Output the (x, y) coordinate of the center of the cell containing the given text.  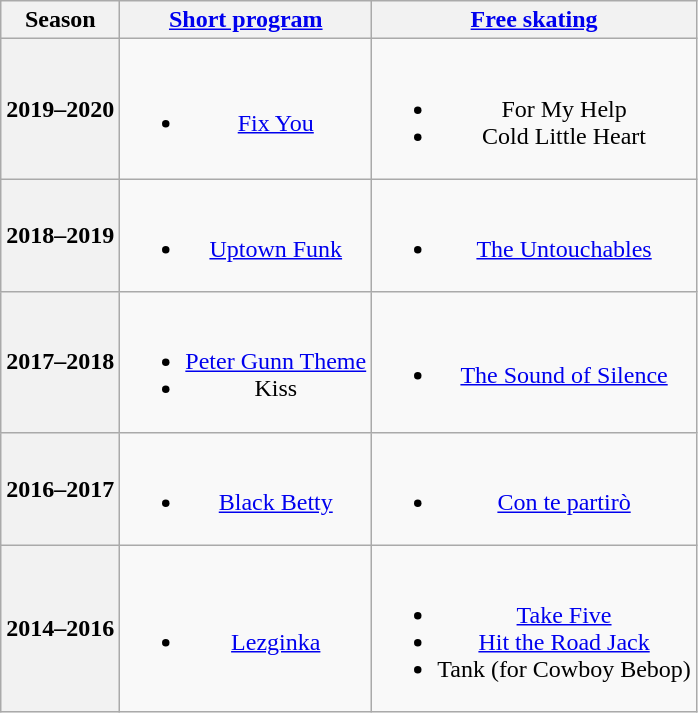
The Sound of Silence (534, 362)
Con te partirò (534, 488)
Peter Gunn Theme Kiss (246, 362)
Free skating (534, 20)
Season (60, 20)
Take Five Hit the Road JackTank (for Cowboy Bebop) (534, 628)
The Untouchables (534, 236)
Fix You (246, 109)
Black Betty (246, 488)
For My Help Cold Little Heart (534, 109)
2016–2017 (60, 488)
Short program (246, 20)
Uptown Funk (246, 236)
2014–2016 (60, 628)
Lezginka (246, 628)
2019–2020 (60, 109)
2017–2018 (60, 362)
2018–2019 (60, 236)
